Capture the cell that displays the provided text and extract its [x, y] central coordinate. 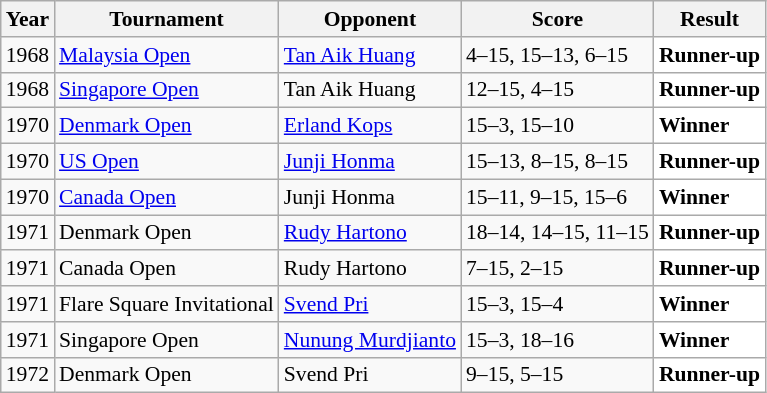
Flare Square Invitational [166, 304]
15–3, 15–4 [558, 304]
1972 [28, 375]
15–3, 18–16 [558, 340]
Malaysia Open [166, 55]
15–11, 9–15, 15–6 [558, 197]
US Open [166, 162]
Tournament [166, 19]
Erland Kops [370, 126]
Opponent [370, 19]
Nunung Murdjianto [370, 340]
12–15, 4–15 [558, 90]
7–15, 2–15 [558, 269]
15–3, 15–10 [558, 126]
Score [558, 19]
18–14, 14–15, 11–15 [558, 233]
Year [28, 19]
Result [710, 19]
9–15, 5–15 [558, 375]
4–15, 15–13, 6–15 [558, 55]
15–13, 8–15, 8–15 [558, 162]
